Return the [x, y] coordinate for the center point of the cell that contains the specified text.  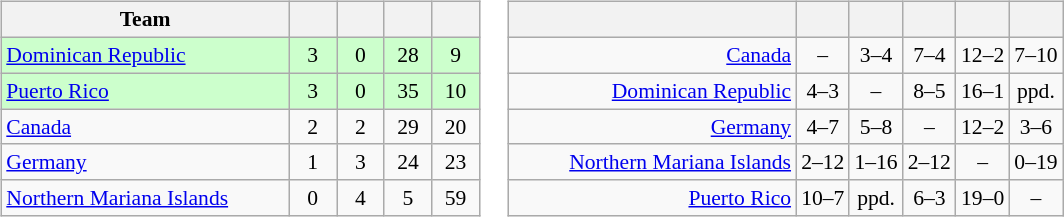
1–16 [876, 162]
3–6 [1036, 127]
16–1 [982, 91]
4 [360, 198]
59 [456, 198]
4–3 [822, 91]
20 [456, 127]
29 [408, 127]
24 [408, 162]
35 [408, 91]
7–10 [1036, 55]
9 [456, 55]
5 [408, 198]
3–4 [876, 55]
19–0 [982, 198]
10 [456, 91]
28 [408, 55]
23 [456, 162]
4–7 [822, 127]
Team [145, 20]
6–3 [930, 198]
1 [313, 162]
0–19 [1036, 162]
7–4 [930, 55]
10–7 [822, 198]
5–8 [876, 127]
8–5 [930, 91]
